Return (X, Y) of the center of cell containing provided text 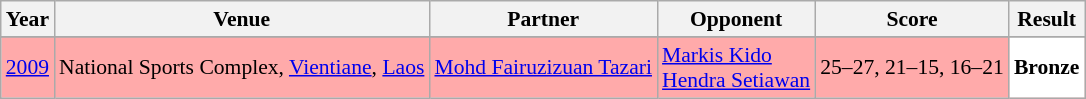
National Sports Complex, Vientiane, Laos (242, 68)
Partner (543, 19)
Opponent (736, 19)
Bronze (1047, 68)
Venue (242, 19)
25–27, 21–15, 16–21 (912, 68)
Score (912, 19)
Mohd Fairuzizuan Tazari (543, 68)
Year (28, 19)
2009 (28, 68)
Markis Kido Hendra Setiawan (736, 68)
Result (1047, 19)
